Identify which cell holds the provided text, then report its [X, Y] central coordinate. 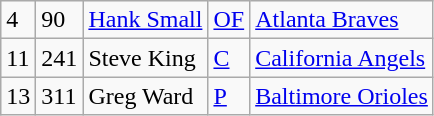
11 [18, 58]
Steve King [146, 58]
Greg Ward [146, 96]
Atlanta Braves [342, 20]
OF [229, 20]
4 [18, 20]
13 [18, 96]
Hank Small [146, 20]
Baltimore Orioles [342, 96]
90 [60, 20]
California Angels [342, 58]
241 [60, 58]
311 [60, 96]
C [229, 58]
P [229, 96]
